Return (X, Y) of the center of cell containing provided text 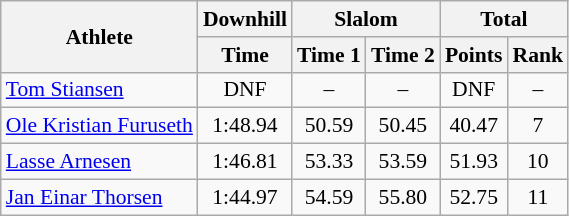
Lasse Arnesen (100, 162)
Time (245, 55)
Ole Kristian Furuseth (100, 126)
50.45 (403, 126)
11 (538, 197)
54.59 (329, 197)
Rank (538, 55)
52.75 (474, 197)
Downhill (245, 19)
7 (538, 126)
51.93 (474, 162)
10 (538, 162)
50.59 (329, 126)
Time 2 (403, 55)
Total (504, 19)
1:46.81 (245, 162)
1:44.97 (245, 197)
Time 1 (329, 55)
Tom Stiansen (100, 90)
Athlete (100, 36)
Points (474, 55)
Slalom (366, 19)
53.33 (329, 162)
Jan Einar Thorsen (100, 197)
55.80 (403, 197)
40.47 (474, 126)
1:48.94 (245, 126)
53.59 (403, 162)
